Determine the [X, Y] coordinate at the center of the cell enclosing the given text.  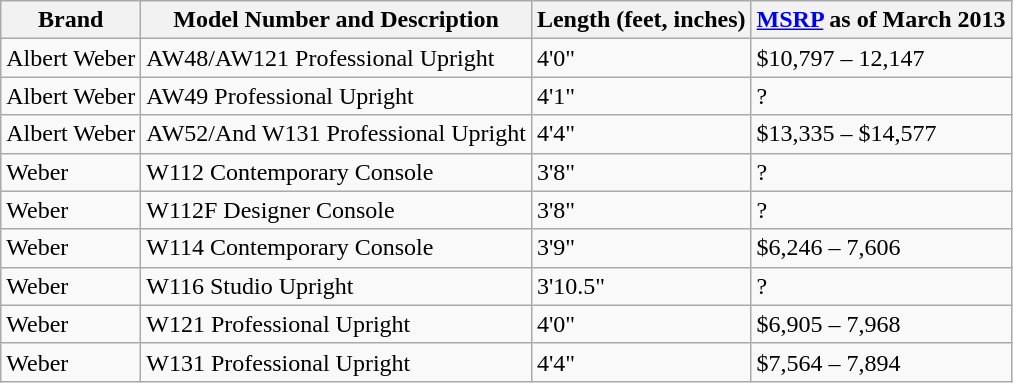
$6,905 – 7,968 [881, 324]
AW48/AW121 Professional Upright [336, 58]
W116 Studio Upright [336, 286]
W114 Contemporary Console [336, 248]
W112F Designer Console [336, 210]
W121 Professional Upright [336, 324]
$10,797 – 12,147 [881, 58]
$13,335 – $14,577 [881, 134]
Brand [71, 20]
MSRP as of March 2013 [881, 20]
W112 Contemporary Console [336, 172]
Model Number and Description [336, 20]
Length (feet, inches) [641, 20]
AW52/And W131 Professional Upright [336, 134]
3'10.5" [641, 286]
AW49 Professional Upright [336, 96]
4'1" [641, 96]
3'9" [641, 248]
$6,246 – 7,606 [881, 248]
$7,564 – 7,894 [881, 362]
W131 Professional Upright [336, 362]
